Output the [X, Y] coordinate of the center of the cell containing the given text.  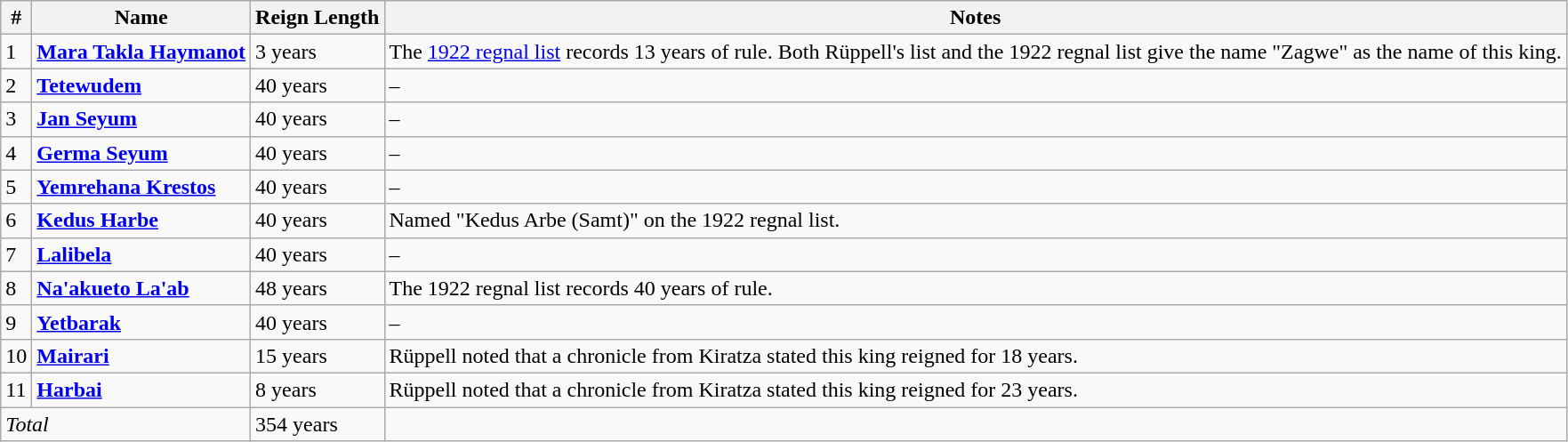
Name [141, 18]
8 [16, 288]
Rüppell noted that a chronicle from Kiratza stated this king reigned for 18 years. [975, 356]
Named "Kedus Arbe (Samt)" on the 1922 regnal list. [975, 221]
Reign Length [318, 18]
Harbai [141, 390]
2 [16, 85]
Na'akueto La'ab [141, 288]
8 years [318, 390]
Mara Takla Haymanot [141, 52]
Yemrehana Krestos [141, 187]
11 [16, 390]
Mairari [141, 356]
4 [16, 153]
5 [16, 187]
Total [126, 424]
354 years [318, 424]
3 [16, 119]
The 1922 regnal list records 13 years of rule. Both Rüppell's list and the 1922 regnal list give the name "Zagwe" as the name of this king. [975, 52]
Jan Seyum [141, 119]
Notes [975, 18]
15 years [318, 356]
Rüppell noted that a chronicle from Kiratza stated this king reigned for 23 years. [975, 390]
Kedus Harbe [141, 221]
Yetbarak [141, 322]
7 [16, 254]
10 [16, 356]
3 years [318, 52]
Germa Seyum [141, 153]
Lalibela [141, 254]
# [16, 18]
9 [16, 322]
6 [16, 221]
The 1922 regnal list records 40 years of rule. [975, 288]
Tetewudem [141, 85]
1 [16, 52]
48 years [318, 288]
